Identify which cell holds the provided text, then report its (X, Y) central coordinate. 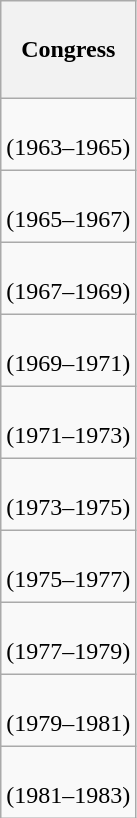
(1981–1983) (68, 782)
(1979–1981) (68, 710)
(1965–1967) (68, 206)
(1963–1965) (68, 134)
(1969–1971) (68, 350)
(1975–1977) (68, 566)
(1973–1975) (68, 494)
(1971–1973) (68, 422)
(1977–1979) (68, 638)
Congress (68, 50)
(1967–1969) (68, 278)
